Determine the [X, Y] coordinate at the center of the cell enclosing the given text.  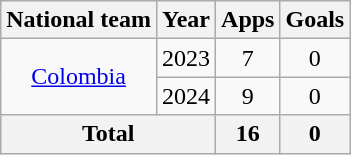
Apps [248, 20]
7 [248, 58]
Year [186, 20]
Colombia [79, 77]
2023 [186, 58]
Total [108, 134]
2024 [186, 96]
9 [248, 96]
National team [79, 20]
Goals [315, 20]
16 [248, 134]
